Search for the cell housing the specified text and yield its [x, y] center coordinate. 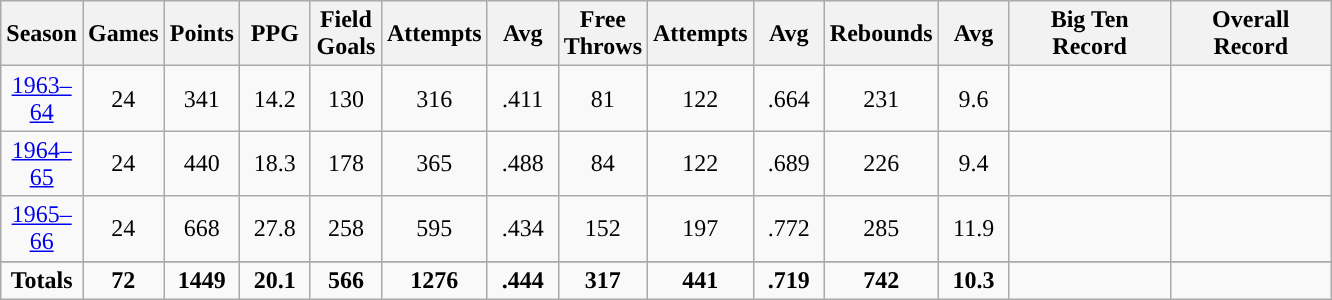
.488 [522, 164]
258 [346, 228]
742 [881, 280]
441 [701, 280]
Totals [42, 280]
231 [881, 98]
1964–65 [42, 164]
Overall Record [1250, 34]
317 [602, 280]
10.3 [974, 280]
72 [123, 280]
152 [602, 228]
.772 [788, 228]
595 [434, 228]
27.8 [274, 228]
9.6 [974, 98]
.411 [522, 98]
9.4 [974, 164]
197 [701, 228]
668 [202, 228]
11.9 [974, 228]
130 [346, 98]
14.2 [274, 98]
.444 [522, 280]
440 [202, 164]
1449 [202, 280]
Big Ten Record [1090, 34]
1276 [434, 280]
Free Throws [602, 34]
Field Goals [346, 34]
.664 [788, 98]
Season [42, 34]
.434 [522, 228]
226 [881, 164]
316 [434, 98]
Games [123, 34]
365 [434, 164]
PPG [274, 34]
Points [202, 34]
566 [346, 280]
.689 [788, 164]
285 [881, 228]
1963–64 [42, 98]
18.3 [274, 164]
Rebounds [881, 34]
178 [346, 164]
84 [602, 164]
20.1 [274, 280]
341 [202, 98]
1965–66 [42, 228]
81 [602, 98]
.719 [788, 280]
